Detect which cell encompasses the target text, then output its [X, Y] center coordinate. 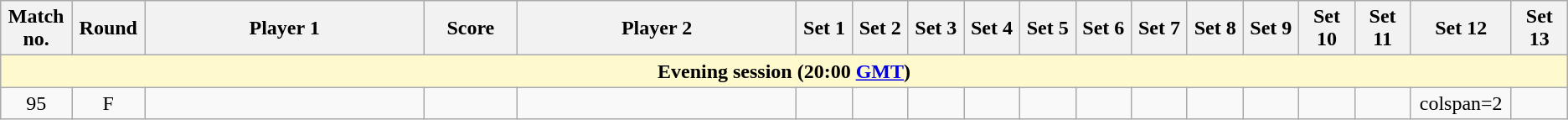
Set 4 [992, 29]
Set 3 [936, 29]
Evening session (20:00 GMT) [784, 71]
Set 2 [879, 29]
Set 10 [1327, 29]
Set 11 [1382, 29]
Set 1 [824, 29]
Player 1 [285, 29]
Set 6 [1104, 29]
Score [471, 29]
Set 9 [1271, 29]
F [109, 103]
Player 2 [657, 29]
Set 12 [1461, 29]
Match no. [37, 29]
95 [37, 103]
Set 5 [1047, 29]
colspan=2 [1461, 103]
Round [109, 29]
Set 7 [1159, 29]
Set 8 [1215, 29]
Set 13 [1540, 29]
